Output the [X, Y] coordinate of the center of the cell containing the given text.  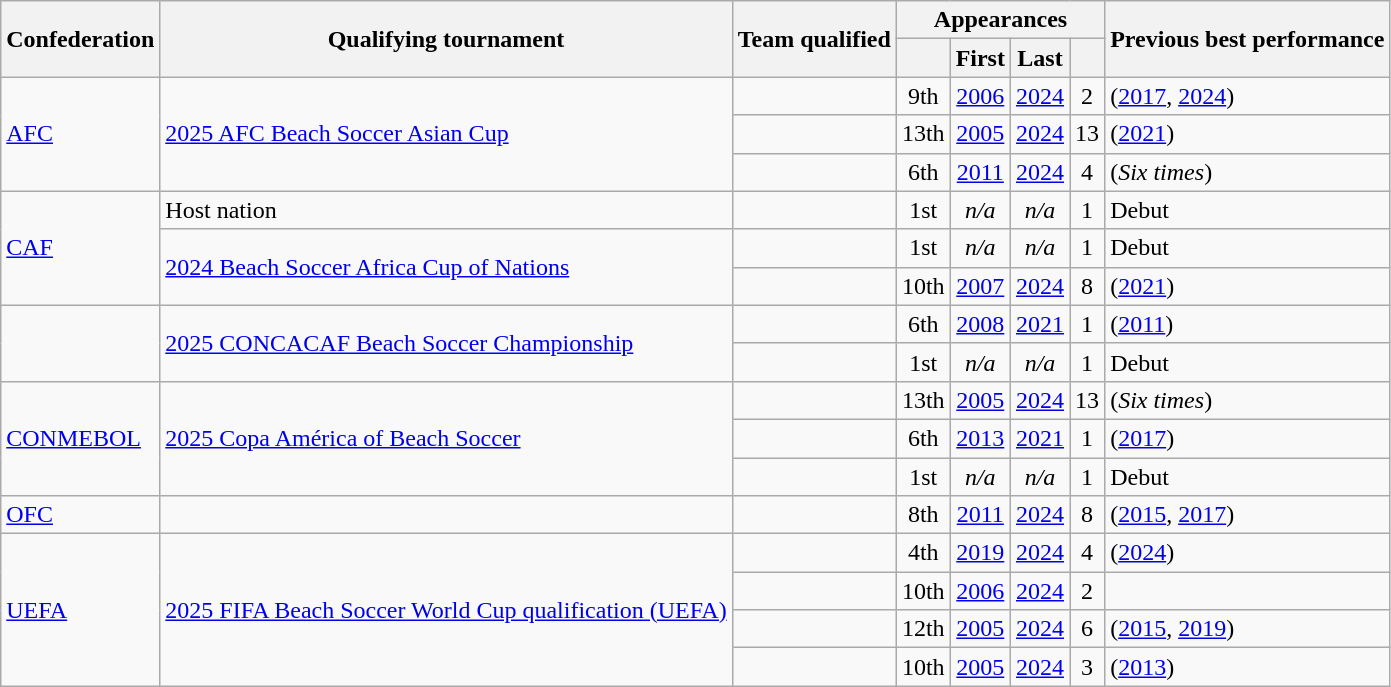
CONMEBOL [80, 438]
2008 [980, 324]
2025 CONCACAF Beach Soccer Championship [446, 343]
4th [923, 553]
2019 [980, 553]
6 [1088, 629]
9th [923, 96]
Host nation [446, 210]
2025 Copa América of Beach Soccer [446, 438]
OFC [80, 515]
CAF [80, 248]
2007 [980, 286]
12th [923, 629]
Confederation [80, 39]
(2015, 2019) [1248, 629]
(2013) [1248, 667]
2025 FIFA Beach Soccer World Cup qualification (UEFA) [446, 610]
Qualifying tournament [446, 39]
First [980, 58]
Last [1040, 58]
(2011) [1248, 324]
(2015, 2017) [1248, 515]
(2024) [1248, 553]
2025 AFC Beach Soccer Asian Cup [446, 134]
AFC [80, 134]
Appearances [1000, 20]
3 [1088, 667]
8th [923, 515]
Previous best performance [1248, 39]
Team qualified [814, 39]
2013 [980, 438]
(2017, 2024) [1248, 96]
(2017) [1248, 438]
2024 Beach Soccer Africa Cup of Nations [446, 267]
UEFA [80, 610]
